Identify which cell holds the provided text, then report its [X, Y] central coordinate. 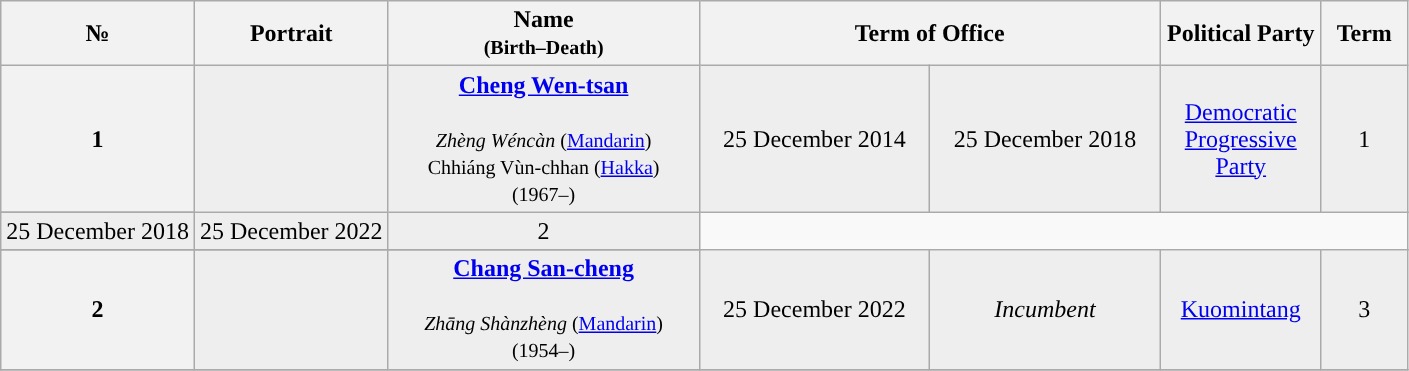
25 December 2014 [814, 139]
Incumbent [1046, 310]
Democratic Progressive Party [1240, 139]
Cheng Wen-tsan Zhèng Wéncàn (Mandarin)Chhiáng Vùn-chhan (Hakka)(1967–) [544, 139]
Term [1364, 34]
3 [1364, 310]
Chang San-cheng Zhāng Shànzhèng (Mandarin)(1954–) [544, 310]
Portrait [291, 34]
Term of Office [930, 34]
Kuomintang [1240, 310]
Political Party [1240, 34]
№ [98, 34]
Name(Birth–Death) [544, 34]
